Return [X, Y] of the center of cell containing provided text 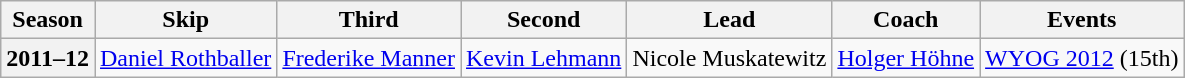
Skip [185, 20]
Season [48, 20]
Second [543, 20]
Kevin Lehmann [543, 58]
Lead [730, 20]
Coach [906, 20]
2011–12 [48, 58]
Nicole Muskatewitz [730, 58]
WYOG 2012 (15th) [1082, 58]
Daniel Rothballer [185, 58]
Events [1082, 20]
Frederike Manner [369, 58]
Holger Höhne [906, 58]
Third [369, 20]
